For the text-containing cell, return its midpoint in [X, Y] coordinate format. 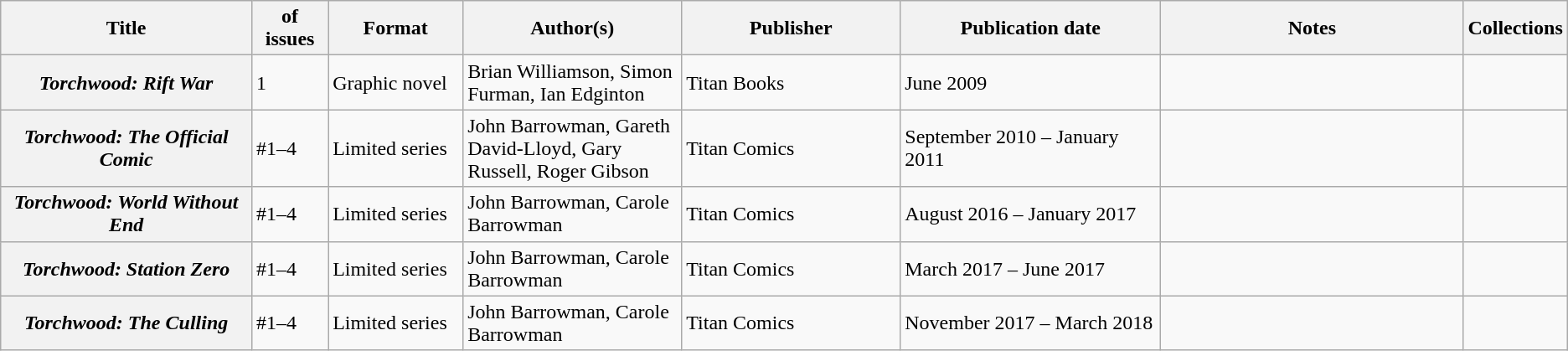
Publisher [791, 28]
Publication date [1030, 28]
August 2016 – January 2017 [1030, 214]
of issues [290, 28]
Torchwood: Station Zero [126, 268]
June 2009 [1030, 82]
Author(s) [573, 28]
March 2017 – June 2017 [1030, 268]
September 2010 – January 2011 [1030, 148]
Brian Williamson, Simon Furman, Ian Edginton [573, 82]
1 [290, 82]
Notes [1312, 28]
Torchwood: World Without End [126, 214]
Title [126, 28]
November 2017 – March 2018 [1030, 323]
Format [395, 28]
Torchwood: The Culling [126, 323]
Torchwood: Rift War [126, 82]
John Barrowman, Gareth David-Lloyd, Gary Russell, Roger Gibson [573, 148]
Torchwood: The Official Comic [126, 148]
Collections [1515, 28]
Graphic novel [395, 82]
Titan Books [791, 82]
